Extract the [X, Y] coordinate from the center of the cell holding the provided text.  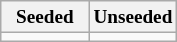
Unseeded [133, 17]
Seeded [45, 17]
